Locate the cell with the specified text and output its [X, Y] center coordinate. 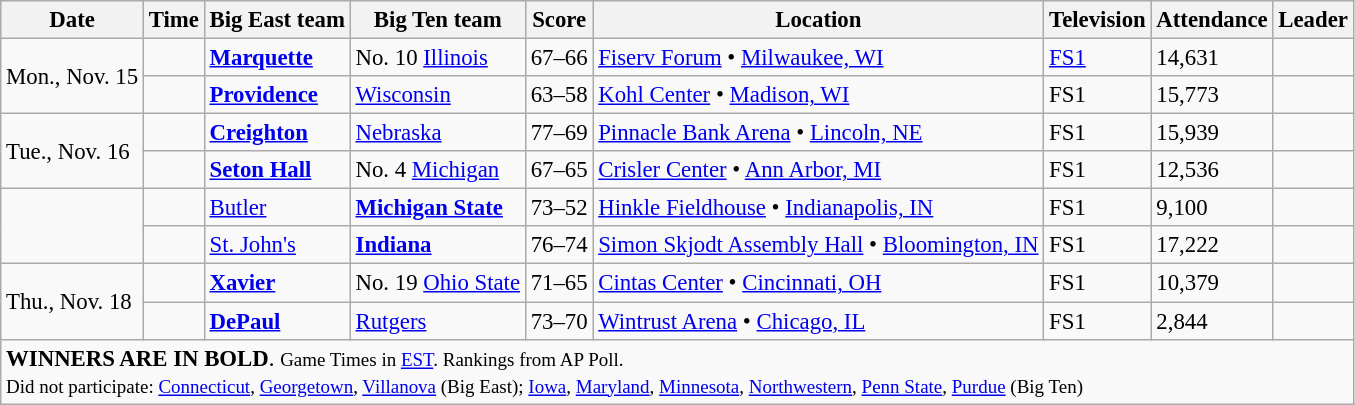
Television [1098, 20]
Providence [277, 95]
Time [174, 20]
No. 10 Illinois [438, 58]
Thu., Nov. 18 [72, 302]
73–70 [559, 321]
DePaul [277, 321]
Xavier [277, 283]
17,222 [1212, 245]
Fiserv Forum • Milwaukee, WI [818, 58]
12,536 [1212, 170]
Indiana [438, 245]
St. John's [277, 245]
2,844 [1212, 321]
Butler [277, 208]
71–65 [559, 283]
Rutgers [438, 321]
63–58 [559, 95]
No. 4 Michigan [438, 170]
Hinkle Fieldhouse • Indianapolis, IN [818, 208]
Tue., Nov. 16 [72, 152]
67–66 [559, 58]
Mon., Nov. 15 [72, 76]
No. 19 Ohio State [438, 283]
Creighton [277, 133]
15,939 [1212, 133]
Wintrust Arena • Chicago, IL [818, 321]
76–74 [559, 245]
Big Ten team [438, 20]
Location [818, 20]
67–65 [559, 170]
Michigan State [438, 208]
Leader [1313, 20]
10,379 [1212, 283]
14,631 [1212, 58]
Date [72, 20]
Cintas Center • Cincinnati, OH [818, 283]
73–52 [559, 208]
Seton Hall [277, 170]
Wisconsin [438, 95]
Big East team [277, 20]
Crisler Center • Ann Arbor, MI [818, 170]
Attendance [1212, 20]
Kohl Center • Madison, WI [818, 95]
Simon Skjodt Assembly Hall • Bloomington, IN [818, 245]
Marquette [277, 58]
Pinnacle Bank Arena • Lincoln, NE [818, 133]
77–69 [559, 133]
15,773 [1212, 95]
9,100 [1212, 208]
Score [559, 20]
Nebraska [438, 133]
